Output the (X, Y) coordinate of the center of the cell containing the given text.  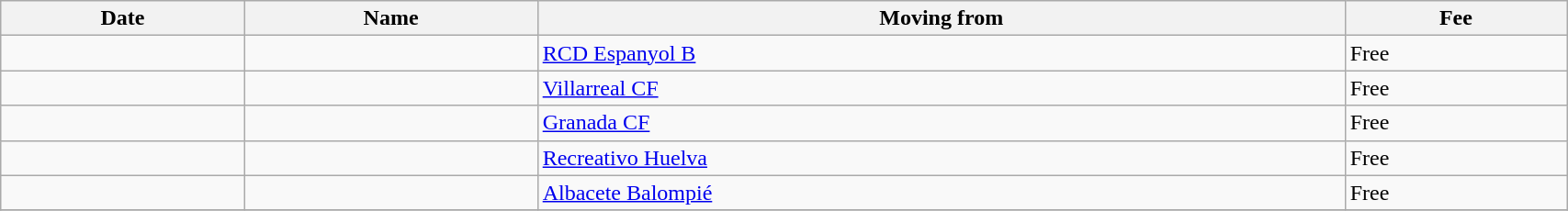
Moving from (941, 18)
Name (391, 18)
Albacete Balompié (941, 193)
Granada CF (941, 123)
Fee (1455, 18)
Villarreal CF (941, 88)
Recreativo Huelva (941, 158)
RCD Espanyol B (941, 53)
Date (123, 18)
